Search for the cell housing the specified text and yield its (X, Y) center coordinate. 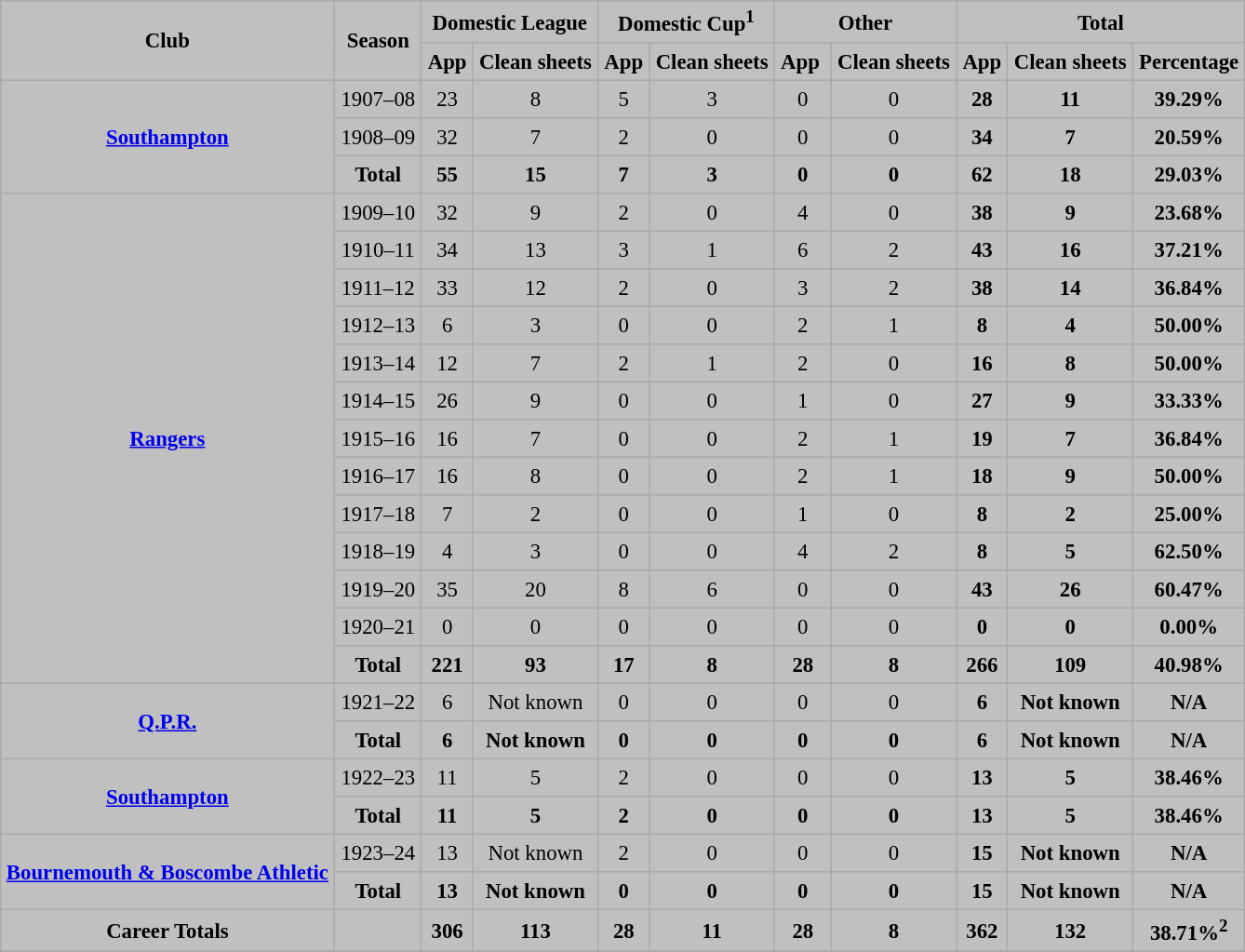
Percentage (1189, 61)
1910–11 (378, 249)
1907–08 (378, 99)
1915–16 (378, 438)
362 (983, 931)
221 (447, 664)
0.00% (1189, 626)
62.50% (1189, 551)
19 (983, 438)
20 (535, 589)
1911–12 (378, 288)
Bournemouth & Boscombe Athletic (167, 871)
23.68% (1189, 212)
1913–14 (378, 363)
33.33% (1189, 400)
1923–24 (378, 852)
35 (447, 589)
23 (447, 99)
1908–09 (378, 137)
Domestic Cup1 (687, 22)
1917–18 (378, 514)
37.21% (1189, 249)
93 (535, 664)
62 (983, 174)
Domestic League (510, 22)
132 (1070, 931)
109 (1070, 664)
20.59% (1189, 137)
1921–22 (378, 702)
Rangers (167, 438)
38.71%2 (1189, 931)
40.98% (1189, 664)
33 (447, 288)
29.03% (1189, 174)
Other (865, 22)
1912–13 (378, 325)
Club (167, 41)
1918–19 (378, 551)
306 (447, 931)
266 (983, 664)
39.29% (1189, 99)
1920–21 (378, 626)
Season (378, 41)
25.00% (1189, 514)
Q.P.R. (167, 720)
14 (1070, 288)
Career Totals (167, 931)
1914–15 (378, 400)
1916–17 (378, 476)
1919–20 (378, 589)
55 (447, 174)
60.47% (1189, 589)
1909–10 (378, 212)
1922–23 (378, 777)
27 (983, 400)
17 (623, 664)
113 (535, 931)
